Capture the cell that displays the provided text and extract its [x, y] central coordinate. 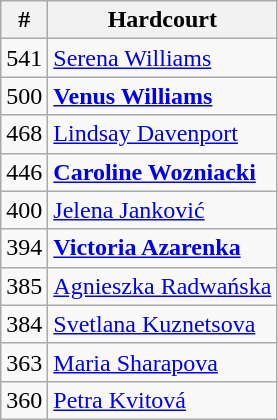
Svetlana Kuznetsova [162, 324]
468 [24, 134]
Caroline Wozniacki [162, 172]
Serena Williams [162, 58]
# [24, 20]
385 [24, 286]
446 [24, 172]
Lindsay Davenport [162, 134]
384 [24, 324]
Petra Kvitová [162, 400]
360 [24, 400]
Jelena Janković [162, 210]
400 [24, 210]
Agnieszka Radwańska [162, 286]
Hardcourt [162, 20]
Venus Williams [162, 96]
363 [24, 362]
Victoria Azarenka [162, 248]
500 [24, 96]
541 [24, 58]
Maria Sharapova [162, 362]
394 [24, 248]
